Capture the cell that displays the provided text and extract its (x, y) central coordinate. 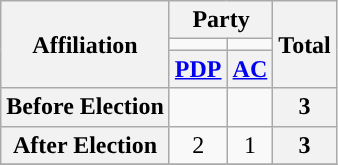
PDP (198, 69)
After Election (86, 145)
Before Election (86, 107)
Affiliation (86, 44)
AC (250, 69)
1 (250, 145)
2 (198, 145)
Total (305, 44)
Party (220, 20)
